Identify which cell holds the provided text, then report its [x, y] central coordinate. 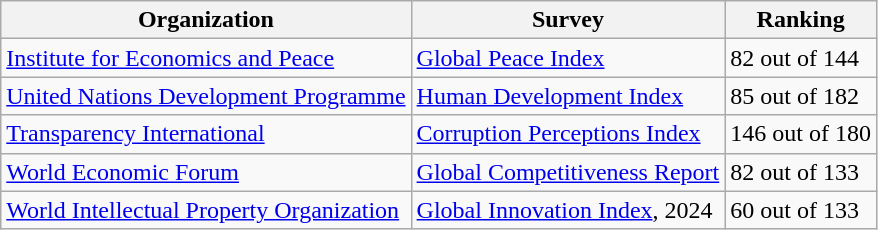
Institute for Economics and Peace [206, 58]
Global Innovation Index, 2024 [568, 210]
Transparency International [206, 134]
United Nations Development Programme [206, 96]
Global Peace Index [568, 58]
82 out of 144 [801, 58]
146 out of 180 [801, 134]
Human Development Index [568, 96]
Ranking [801, 20]
82 out of 133 [801, 172]
Organization [206, 20]
World Intellectual Property Organization [206, 210]
85 out of 182 [801, 96]
60 out of 133 [801, 210]
World Economic Forum [206, 172]
Global Competitiveness Report [568, 172]
Corruption Perceptions Index [568, 134]
Survey [568, 20]
